Return the (X, Y) coordinate for the center point of the cell that contains the specified text.  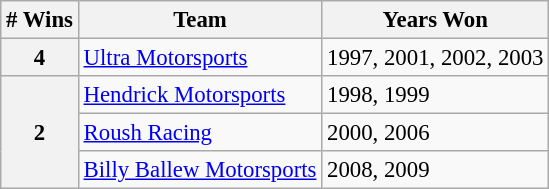
Roush Racing (200, 133)
Hendrick Motorsports (200, 95)
Billy Ballew Motorsports (200, 170)
Years Won (436, 20)
2000, 2006 (436, 133)
# Wins (40, 20)
Ultra Motorsports (200, 58)
4 (40, 58)
1998, 1999 (436, 95)
Team (200, 20)
1997, 2001, 2002, 2003 (436, 58)
2008, 2009 (436, 170)
2 (40, 132)
